Locate the cell with the specified text and output its [x, y] center coordinate. 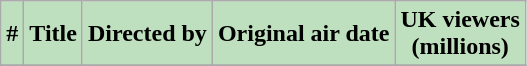
# [12, 34]
Directed by [147, 34]
Title [54, 34]
UK viewers(millions) [460, 34]
Original air date [304, 34]
